Capture the cell that displays the provided text and extract its [x, y] central coordinate. 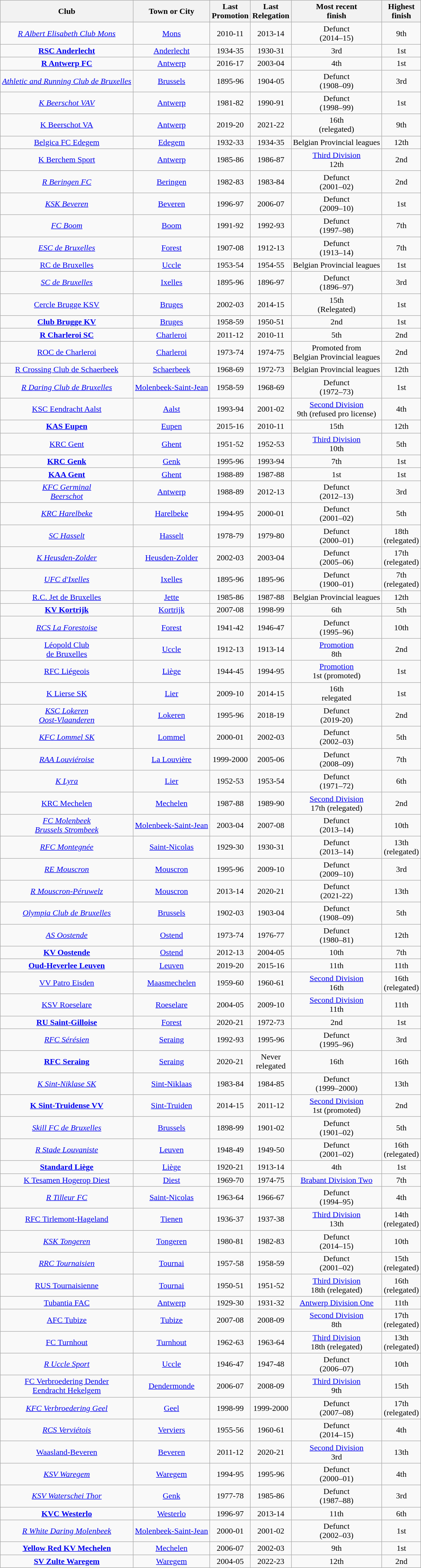
R Daring Club de Bruxelles [67, 387]
1920-21 [230, 1167]
Athletic and Running Club de Bruxelles [67, 81]
RUS Tournaisienne [67, 1285]
Defunct (2006–07) [336, 1364]
Oud-Heverlee Leuven [67, 965]
Sint-Niklaas [172, 1083]
KAS Eupen [67, 426]
RC de Bruxelles [67, 265]
1936-37 [230, 1219]
Mons [172, 33]
RAA Louviéroise [67, 759]
Jette [172, 597]
Club [67, 11]
Westerlo [172, 1514]
Brabant Division Two [336, 1180]
18th (relegated) [401, 535]
1966-67 [271, 1198]
Lommel [172, 737]
KSK Beveren [67, 203]
1949-50 [271, 1150]
1976-77 [271, 935]
1944-45 [230, 671]
Defunct (1972–73) [336, 387]
Promotion 1st (promoted) [336, 671]
RFC Seraing [67, 1062]
R Mouscron-Péruwelz [67, 891]
Geel [172, 1408]
R Albert Elisabeth Club Mons [67, 33]
RCS La Forestoise [67, 627]
RFC Montegnée [67, 847]
Beringen [172, 182]
Defunct (2007–08) [336, 1408]
Promoted from Belgian Provincial leagues [336, 352]
K Tesamen Hogerop Diest [67, 1180]
KV Kortrijk [67, 610]
Waasland-Beveren [67, 1452]
AFC Tubize [67, 1320]
KSK Tongeren [67, 1242]
1947-48 [271, 1364]
RSC Anderlecht [67, 51]
Anderlecht [172, 51]
Third Division 12th [336, 160]
1932-33 [230, 142]
AS Oostende [67, 935]
Club Brugge KV [67, 322]
RU Saint-Gilloise [67, 1022]
KFC Lommel SK [67, 737]
RRC Tournaisien [67, 1263]
R.C. Jet de Bruxelles [67, 597]
Kortrijk [172, 610]
1955-56 [230, 1430]
K Beerschot VA [67, 125]
1981-82 [230, 103]
K Heusden-Zolder [67, 558]
Hasselt [172, 535]
Roeselare [172, 1005]
2016-17 [230, 64]
KSC Lokeren Oost-Vlaanderen [67, 715]
Belgica FC Edegem [67, 142]
K Lyra [67, 781]
1979-80 [271, 535]
KRC Genk [67, 461]
Edegem [172, 142]
1904-05 [271, 81]
Defunct (2008–09) [336, 759]
K Sint-Niklase SK [67, 1083]
Turnhout [172, 1342]
Highestfinish [401, 11]
RFC Sérésien [67, 1039]
Defunct (1994–95) [336, 1198]
1986-87 [271, 160]
UFC d'Ixelles [67, 580]
1991-92 [230, 226]
RFC Liégeois [67, 671]
1989-90 [271, 803]
Promotion 8th [336, 650]
1962-63 [230, 1342]
Yellow Red KV Mechelen [67, 1548]
Heusden-Zolder [172, 558]
K Lierse SK [67, 693]
K Beerschot VAV [67, 103]
2022-23 [271, 1561]
RE Mouscron [67, 869]
Second Division 17th (relegated) [336, 803]
1903-04 [271, 913]
Defunct (1913–14) [336, 247]
Second Division 1st (promoted) [336, 1106]
KSV Roeselare [67, 1005]
Tubantia FAC [67, 1303]
Second Division 9th (refused pro license) [336, 409]
Defunct (1896–97) [336, 283]
KAA Gent [67, 474]
Defunct (1999–2000) [336, 1083]
2018-19 [271, 715]
Schaerbeek [172, 370]
KSC Eendracht Aalst [67, 409]
RCS Verviétois [67, 1430]
Antwerp Division One [336, 1303]
15th (Relegated) [336, 305]
1937-38 [271, 1219]
Defunct (2012–13) [336, 491]
Dendermonde [172, 1386]
1941-42 [230, 627]
ESC de Bruxelles [67, 247]
1984-85 [271, 1083]
1902-03 [230, 913]
KFC Germinal Beerschot [67, 491]
1931-32 [271, 1303]
Diest [172, 1180]
1969-70 [230, 1180]
FC Boom [67, 226]
1901-02 [271, 1127]
Tienen [172, 1219]
Defunct (1971–72) [336, 781]
R Crossing Club de Schaerbeek [67, 370]
VV Patro Eisden [67, 983]
Defunct (2005–06) [336, 558]
1898-99 [230, 1127]
Eupen [172, 426]
KRC Harelbeke [67, 514]
Léopold Club de Bruxelles [67, 650]
ROC de Charleroi [67, 352]
Maasmechelen [172, 983]
KV Oostende [67, 953]
Boom [172, 226]
FC Turnhout [67, 1342]
KRC Mechelen [67, 803]
R Antwerp FC [67, 64]
Cercle Brugge KSV [67, 305]
La Louvière [172, 759]
Second Division 16th [336, 983]
1990-91 [271, 103]
Olympia Club de Bruxelles [67, 913]
1907-08 [230, 247]
Second Division 8th [336, 1320]
Third Division 10th [336, 444]
Standard Liège [67, 1167]
Skill FC de Bruxelles [67, 1127]
Tongeren [172, 1242]
KVC Westerlo [67, 1514]
14th (relegated) [401, 1219]
Defunct (1900–01) [336, 580]
R Beringen FC [67, 182]
1980-81 [230, 1242]
Harelbeke [172, 514]
Third Division 13th [336, 1219]
Most recentfinish [336, 11]
R Tilleur FC [67, 1198]
Tubize [172, 1320]
KSV Waregem [67, 1474]
SC de Bruxelles [67, 283]
FC Molenbeek Brussels Strombeek [67, 825]
Aalst [172, 409]
R Uccle Sport [67, 1364]
FC Verbroedering Dender Eendracht Hekelgem [67, 1386]
K Sint-Truidense VV [67, 1106]
15th (relegated) [401, 1263]
Second Division 11th [336, 1005]
Defunct (1980–81) [336, 935]
Defunct (2019-20) [336, 715]
16th relegated [336, 693]
Lokeren [172, 715]
LastRelegation [271, 11]
1896-97 [271, 283]
Town or City [172, 11]
R Charleroi SC [67, 335]
Defunct (1998–99) [336, 103]
Third Division 9th [336, 1386]
Defunct (1997–98) [336, 226]
Never relegated [271, 1062]
R Stade Louvaniste [67, 1150]
Defunct (1987–88) [336, 1496]
1954-55 [271, 265]
Defunct (2021-22) [336, 891]
2021-22 [271, 125]
1957-58 [230, 1263]
R White Daring Molenbeek [67, 1531]
7th (relegated) [401, 580]
KSV Waterschei Thor [67, 1496]
2005-06 [271, 759]
1948-49 [230, 1150]
Defunct (1901–02) [336, 1127]
KRC Gent [67, 444]
1978-79 [230, 535]
Verviers [172, 1430]
SV Zulte Waregem [67, 1561]
SC Hasselt [67, 535]
K Berchem Sport [67, 160]
RFC Tirlemont-Hageland [67, 1219]
LastPromotion [230, 11]
1959-60 [230, 983]
1977-78 [230, 1496]
Sint-Truiden [172, 1106]
KFC Verbroedering Geel [67, 1408]
Second Division 3rd [336, 1452]
